Detect which cell encompasses the target text, then output its (X, Y) center coordinate. 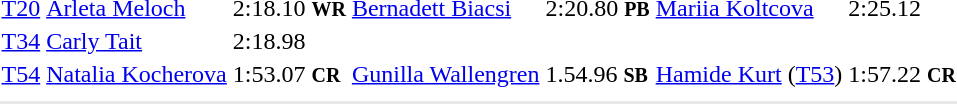
2:18.98 (289, 41)
Hamide Kurt (T53) (749, 74)
T54 (21, 74)
1.54.96 SB (598, 74)
Carly Tait (137, 41)
Natalia Kocherova (137, 74)
Gunilla Wallengren (446, 74)
T34 (21, 41)
1:53.07 CR (289, 74)
